Find where the given text appears and provide that cell's center as (x, y) coordinate. 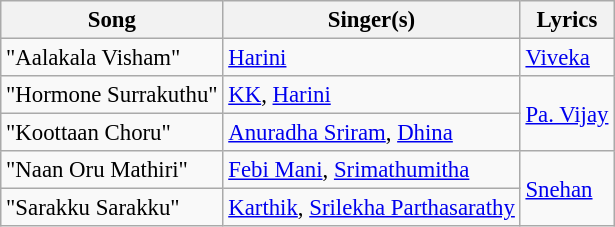
Lyrics (567, 20)
Viveka (567, 58)
Pa. Vijay (567, 114)
Snehan (567, 188)
"Koottaan Choru" (112, 133)
Singer(s) (372, 20)
"Sarakku Sarakku" (112, 208)
"Aalakala Visham" (112, 58)
KK, Harini (372, 95)
Karthik, Srilekha Parthasarathy (372, 208)
Febi Mani, Srimathumitha (372, 170)
Song (112, 20)
Harini (372, 58)
"Naan Oru Mathiri" (112, 170)
"Hormone Surrakuthu" (112, 95)
Anuradha Sriram, Dhina (372, 133)
